Return [x, y] of the center of cell containing provided text 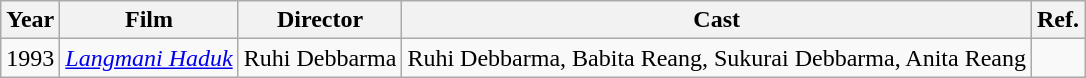
Cast [717, 20]
Director [320, 20]
1993 [30, 58]
Ref. [1058, 20]
Ruhi Debbarma, Babita Reang, Sukurai Debbarma, Anita Reang [717, 58]
Langmani Haduk [149, 58]
Year [30, 20]
Ruhi Debbarma [320, 58]
Film [149, 20]
